Locate the cell with the specified text and output its (x, y) center coordinate. 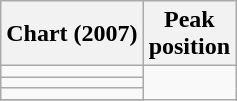
Peakposition (189, 34)
Chart (2007) (72, 34)
